Provide the (X, Y) coordinate of the cell's center where the given text is located.  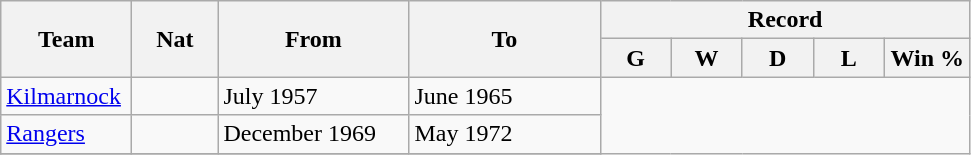
July 1957 (314, 96)
W (706, 58)
From (314, 39)
Win % (927, 58)
June 1965 (504, 96)
December 1969 (314, 134)
Team (66, 39)
G (636, 58)
May 1972 (504, 134)
Kilmarnock (66, 96)
To (504, 39)
Record (785, 20)
Nat (175, 39)
D (778, 58)
L (848, 58)
Rangers (66, 134)
